Return (X, Y) of the center of cell containing provided text 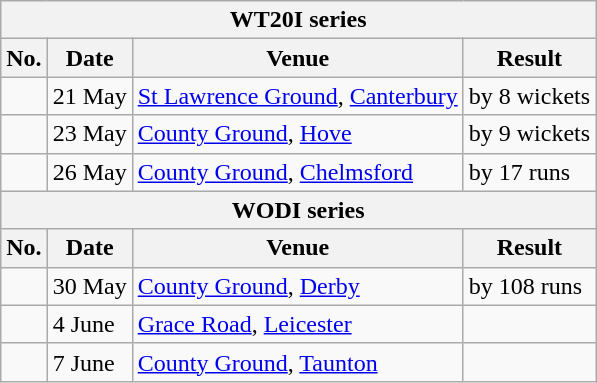
30 May (90, 286)
4 June (90, 324)
County Ground, Derby (298, 286)
County Ground, Chelmsford (298, 172)
23 May (90, 134)
by 8 wickets (529, 96)
26 May (90, 172)
7 June (90, 362)
by 108 runs (529, 286)
Grace Road, Leicester (298, 324)
WODI series (298, 210)
County Ground, Hove (298, 134)
St Lawrence Ground, Canterbury (298, 96)
by 17 runs (529, 172)
by 9 wickets (529, 134)
County Ground, Taunton (298, 362)
WT20I series (298, 20)
21 May (90, 96)
